Search for the cell housing the specified text and yield its [x, y] center coordinate. 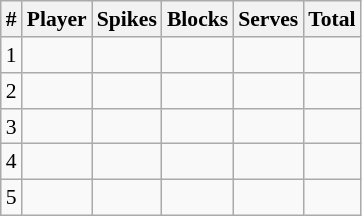
Serves [268, 19]
Total [332, 19]
Player [57, 19]
Spikes [127, 19]
2 [12, 91]
4 [12, 162]
3 [12, 126]
5 [12, 197]
Blocks [198, 19]
# [12, 19]
1 [12, 55]
